Locate the cell with the specified text and output its [X, Y] center coordinate. 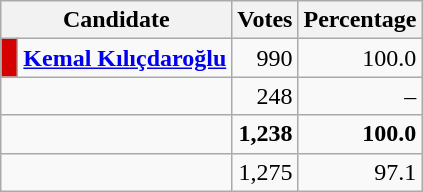
Candidate [116, 20]
990 [265, 58]
1,275 [265, 172]
97.1 [360, 172]
248 [265, 96]
1,238 [265, 134]
Kemal Kılıçdaroğlu [125, 58]
Votes [265, 20]
– [360, 96]
Percentage [360, 20]
